Search for the cell housing the specified text and yield its (X, Y) center coordinate. 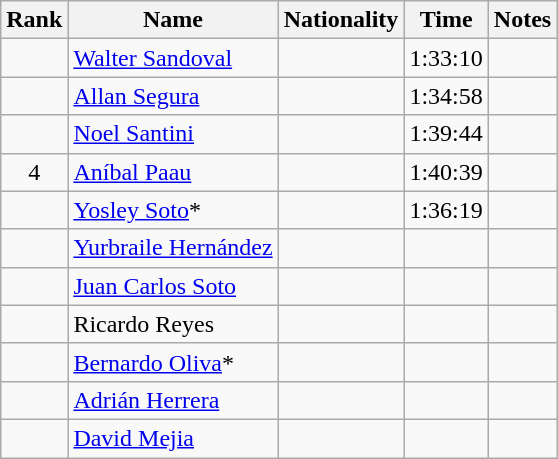
Walter Sandoval (173, 58)
Name (173, 20)
Time (446, 20)
1:33:10 (446, 58)
Aníbal Paau (173, 172)
Nationality (341, 20)
4 (34, 172)
Yurbraile Hernández (173, 248)
1:36:19 (446, 210)
Allan Segura (173, 96)
1:34:58 (446, 96)
Notes (522, 20)
1:40:39 (446, 172)
Yosley Soto* (173, 210)
Ricardo Reyes (173, 324)
Bernardo Oliva* (173, 362)
1:39:44 (446, 134)
Adrián Herrera (173, 400)
Juan Carlos Soto (173, 286)
Rank (34, 20)
David Mejia (173, 438)
Noel Santini (173, 134)
